For the text-containing cell, return its midpoint in [X, Y] coordinate format. 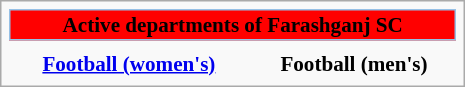
Football (women's) [129, 63]
Active departments of Farashganj SC [232, 25]
Football (men's) [354, 63]
